Search for the cell housing the specified text and yield its (x, y) center coordinate. 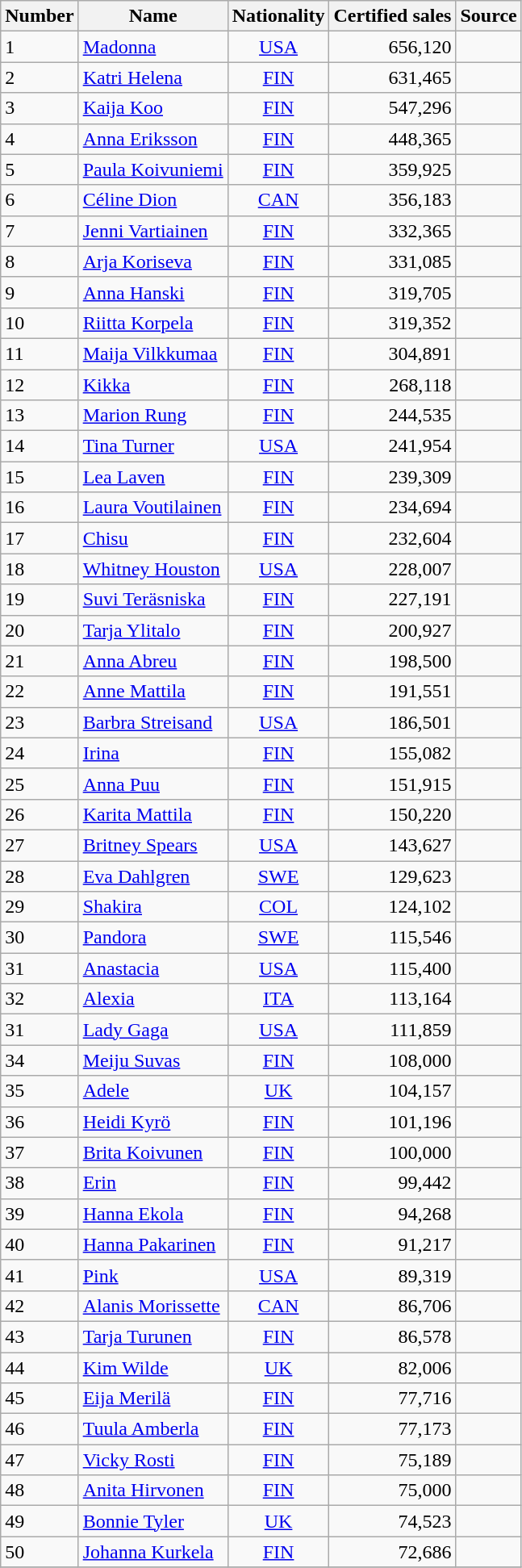
94,268 (392, 1214)
86,706 (392, 1306)
Laura Voutilainen (153, 508)
Shakira (153, 907)
656,120 (392, 47)
Tarja Ylitalo (153, 630)
Arja Koriseva (153, 261)
21 (40, 661)
Anita Hirvonen (153, 1491)
547,296 (392, 108)
332,365 (392, 231)
34 (40, 1060)
113,164 (392, 999)
200,927 (392, 630)
186,501 (392, 722)
198,500 (392, 661)
Erin (153, 1183)
48 (40, 1491)
Anna Hanski (153, 292)
Chisu (153, 538)
99,442 (392, 1183)
14 (40, 446)
234,694 (392, 508)
227,191 (392, 600)
Name (153, 16)
Kim Wilde (153, 1368)
Eva Dahlgren (153, 876)
18 (40, 569)
356,183 (392, 200)
Anna Eriksson (153, 139)
77,716 (392, 1399)
91,217 (392, 1244)
191,551 (392, 692)
Karita Mattila (153, 814)
86,578 (392, 1336)
115,546 (392, 938)
Certified sales (392, 16)
11 (40, 353)
111,859 (392, 1030)
82,006 (392, 1368)
89,319 (392, 1275)
319,705 (392, 292)
Céline Dion (153, 200)
304,891 (392, 353)
Kaija Koo (153, 108)
5 (40, 169)
Barbra Streisand (153, 722)
75,000 (392, 1491)
Hanna Ekola (153, 1214)
448,365 (392, 139)
319,352 (392, 323)
36 (40, 1122)
77,173 (392, 1429)
74,523 (392, 1521)
232,604 (392, 538)
Anastacia (153, 968)
Brita Koivunen (153, 1152)
26 (40, 814)
75,189 (392, 1460)
Adele (153, 1091)
Meiju Suvas (153, 1060)
3 (40, 108)
40 (40, 1244)
38 (40, 1183)
Eija Merilä (153, 1399)
37 (40, 1152)
Maija Vilkkumaa (153, 353)
Alanis Morissette (153, 1306)
Tuula Amberla (153, 1429)
2 (40, 77)
23 (40, 722)
27 (40, 845)
13 (40, 416)
151,915 (392, 784)
Pandora (153, 938)
Whitney Houston (153, 569)
1 (40, 47)
Paula Koivuniemi (153, 169)
Hanna Pakarinen (153, 1244)
72,686 (392, 1552)
Suvi Teräsniska (153, 600)
Irina (153, 753)
359,925 (392, 169)
4 (40, 139)
124,102 (392, 907)
Lady Gaga (153, 1030)
47 (40, 1460)
Nationality (278, 16)
Anne Mattila (153, 692)
631,465 (392, 77)
35 (40, 1091)
12 (40, 385)
20 (40, 630)
19 (40, 600)
39 (40, 1214)
42 (40, 1306)
Anna Puu (153, 784)
Lea Laven (153, 477)
129,623 (392, 876)
228,007 (392, 569)
244,535 (392, 416)
104,157 (392, 1091)
150,220 (392, 814)
Madonna (153, 47)
49 (40, 1521)
7 (40, 231)
Bonnie Tyler (153, 1521)
29 (40, 907)
43 (40, 1336)
28 (40, 876)
COL (278, 907)
Johanna Kurkela (153, 1552)
16 (40, 508)
101,196 (392, 1122)
8 (40, 261)
Marion Rung (153, 416)
6 (40, 200)
Riitta Korpela (153, 323)
Tarja Turunen (153, 1336)
32 (40, 999)
Kikka (153, 385)
45 (40, 1399)
24 (40, 753)
22 (40, 692)
155,082 (392, 753)
Britney Spears (153, 845)
Tina Turner (153, 446)
143,627 (392, 845)
25 (40, 784)
30 (40, 938)
44 (40, 1368)
41 (40, 1275)
15 (40, 477)
10 (40, 323)
Alexia (153, 999)
Anna Abreu (153, 661)
100,000 (392, 1152)
115,400 (392, 968)
Pink (153, 1275)
Source (489, 16)
Number (40, 16)
9 (40, 292)
Jenni Vartiainen (153, 231)
108,000 (392, 1060)
ITA (278, 999)
241,954 (392, 446)
Vicky Rosti (153, 1460)
Heidi Kyrö (153, 1122)
268,118 (392, 385)
239,309 (392, 477)
Katri Helena (153, 77)
331,085 (392, 261)
46 (40, 1429)
17 (40, 538)
50 (40, 1552)
